Determine the (x, y) coordinate at the center of the cell enclosing the given text.  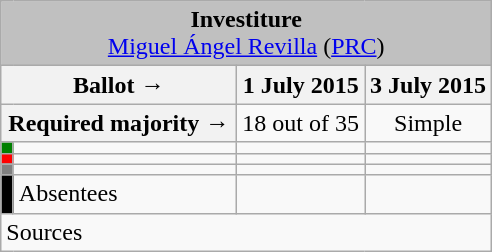
Simple (428, 123)
Absentees (125, 194)
1 July 2015 (301, 85)
InvestitureMiguel Ángel Revilla (PRC) (246, 34)
Sources (246, 232)
18 out of 35 (301, 123)
3 July 2015 (428, 85)
Ballot → (119, 85)
Required majority → (119, 123)
